Detect which cell encompasses the target text, then output its [x, y] center coordinate. 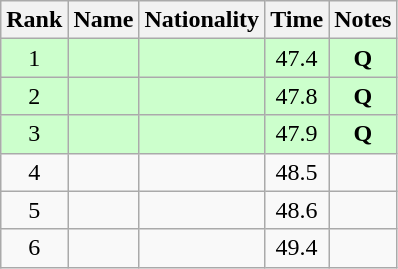
Name [104, 20]
47.9 [297, 134]
3 [34, 134]
47.8 [297, 96]
49.4 [297, 248]
48.5 [297, 172]
47.4 [297, 58]
4 [34, 172]
Notes [363, 20]
Rank [34, 20]
Nationality [202, 20]
1 [34, 58]
6 [34, 248]
Time [297, 20]
5 [34, 210]
48.6 [297, 210]
2 [34, 96]
